Identify which cell holds the provided text, then report its (X, Y) central coordinate. 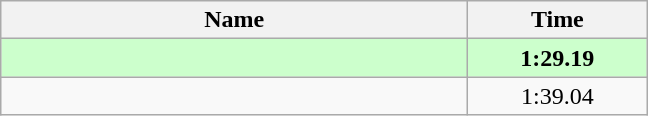
1:39.04 (558, 96)
Name (234, 20)
1:29.19 (558, 58)
Time (558, 20)
